Return the [X, Y] coordinate for the center point of the cell that contains the specified text.  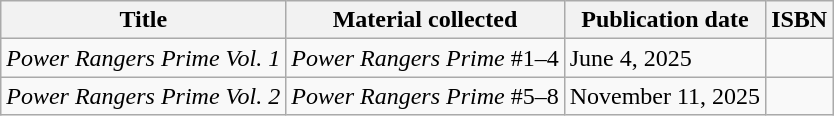
Power Rangers Prime #5–8 [425, 96]
November 11, 2025 [664, 96]
ISBN [800, 20]
Publication date [664, 20]
Power Rangers Prime Vol. 1 [144, 58]
Power Rangers Prime Vol. 2 [144, 96]
June 4, 2025 [664, 58]
Title [144, 20]
Material collected [425, 20]
Power Rangers Prime #1–4 [425, 58]
